Locate the cell with the specified text and output its [x, y] center coordinate. 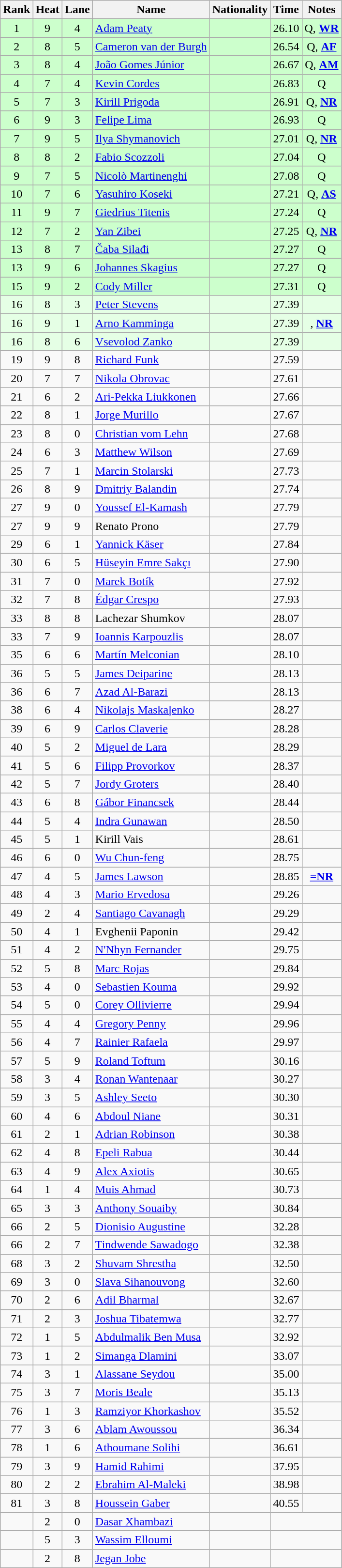
Corey Ollivierre [151, 1005]
27.74 [286, 489]
30 [16, 563]
Heat [47, 10]
Filipp Provorkov [151, 765]
50 [16, 931]
Vsevolod Zanko [151, 342]
Joshua Tibatemwa [151, 1319]
Nationality [240, 10]
Athoumane Solihi [151, 1448]
Ashley Seeto [151, 1097]
44 [16, 821]
Adil Bharmal [151, 1300]
36.61 [286, 1448]
Johannes Skagius [151, 268]
Alex Axiotis [151, 1171]
Moris Beale [151, 1392]
Christian vom Lehn [151, 434]
23 [16, 434]
Houssein Gaber [151, 1503]
Yannick Käser [151, 544]
Miguel de Lara [151, 747]
Cody Miller [151, 286]
27.68 [286, 434]
28.29 [286, 747]
Matthew Wilson [151, 452]
Rainier Rafaela [151, 1042]
27.08 [286, 175]
28.61 [286, 839]
Lane [77, 10]
27.25 [286, 231]
Name [151, 10]
Marcin Stolarski [151, 470]
65 [16, 1208]
77 [16, 1429]
Jordy Groters [151, 784]
Notes [322, 10]
20 [16, 378]
Hüseyin Emre Sakçı [151, 563]
38 [16, 710]
32 [16, 600]
30.30 [286, 1097]
Fabio Scozzoli [151, 157]
27.59 [286, 360]
35.52 [286, 1411]
25 [16, 470]
21 [16, 397]
32.50 [286, 1263]
78 [16, 1448]
Sebastien Kouma [151, 987]
81 [16, 1503]
=NR [322, 876]
75 [16, 1392]
Marc Rojas [151, 968]
Carlos Claverie [151, 729]
Simanga Dlamini [151, 1355]
Jegan Jobe [151, 1558]
26.54 [286, 47]
Santiago Cavanagh [151, 913]
Dionisio Augustine [151, 1226]
29.97 [286, 1042]
15 [16, 286]
57 [16, 1060]
29.42 [286, 931]
27.01 [286, 139]
73 [16, 1355]
Cameron van der Burgh [151, 47]
38.98 [286, 1485]
Jorge Murillo [151, 415]
27.61 [286, 378]
32.92 [286, 1337]
28.37 [286, 765]
46 [16, 858]
Wassim Elloumi [151, 1540]
Yan Zibei [151, 231]
Q, AM [322, 65]
Azad Al-Barazi [151, 692]
Martín Melconian [151, 655]
68 [16, 1263]
Muis Ahmad [151, 1190]
30.65 [286, 1171]
28.27 [286, 710]
40 [16, 747]
42 [16, 784]
Lachezar Shumkov [151, 618]
Richard Funk [151, 360]
35.00 [286, 1374]
Ilya Shymanovich [151, 139]
55 [16, 1024]
Alassane Seydou [151, 1374]
Nicolò Martinenghi [151, 175]
Felipe Lima [151, 120]
62 [16, 1153]
Ramziyor Khorkashov [151, 1411]
Marek Botík [151, 581]
27.66 [286, 397]
Renato Prono [151, 526]
29.26 [286, 895]
29.94 [286, 1005]
22 [16, 415]
32.38 [286, 1245]
Kirill Vais [151, 839]
30.31 [286, 1116]
Roland Toftum [151, 1060]
James Lawson [151, 876]
27.93 [286, 600]
Édgar Crespo [151, 600]
58 [16, 1079]
Adrian Robinson [151, 1134]
47 [16, 876]
41 [16, 765]
26.93 [286, 120]
Rank [16, 10]
Dasar Xhambazi [151, 1521]
27.73 [286, 470]
64 [16, 1190]
26 [16, 489]
Arno Kamminga [151, 323]
30.27 [286, 1079]
59 [16, 1097]
Peter Stevens [151, 305]
26.83 [286, 83]
28.10 [286, 655]
30.16 [286, 1060]
37.95 [286, 1466]
31 [16, 581]
Youssef El-Kamash [151, 507]
29.75 [286, 950]
Slava Sihanouvong [151, 1282]
Q, WR [322, 28]
35 [16, 655]
43 [16, 802]
69 [16, 1282]
Q, AS [322, 194]
Shuvam Shrestha [151, 1263]
Čaba Silađi [151, 249]
76 [16, 1411]
29.29 [286, 913]
39 [16, 729]
Nikolajs Maskaļenko [151, 710]
24 [16, 452]
28.75 [286, 858]
30.38 [286, 1134]
27.84 [286, 544]
56 [16, 1042]
Time [286, 10]
51 [16, 950]
30.84 [286, 1208]
29.92 [286, 987]
, NR [322, 323]
49 [16, 913]
Ioannis Karpouzlis [151, 637]
80 [16, 1485]
27.21 [286, 194]
70 [16, 1300]
61 [16, 1134]
40.55 [286, 1503]
30.73 [286, 1190]
Abdoul Niane [151, 1116]
32.60 [286, 1282]
10 [16, 194]
54 [16, 1005]
26.91 [286, 102]
32.77 [286, 1319]
Abdulmalik Ben Musa [151, 1337]
Kirill Prigoda [151, 102]
N'Nhyn Fernander [151, 950]
32.28 [286, 1226]
45 [16, 839]
35.13 [286, 1392]
28.44 [286, 802]
Hamid Rahimi [151, 1466]
Indra Gunawan [151, 821]
Giedrius Titenis [151, 212]
Ablam Awoussou [151, 1429]
74 [16, 1374]
29 [16, 544]
28.50 [286, 821]
Gábor Financsek [151, 802]
72 [16, 1337]
28.28 [286, 729]
26.67 [286, 65]
30.44 [286, 1153]
48 [16, 895]
12 [16, 231]
Anthony Souaiby [151, 1208]
Tindwende Sawadogo [151, 1245]
27.69 [286, 452]
Ronan Wantenaar [151, 1079]
27.90 [286, 563]
Ebrahim Al-Maleki [151, 1485]
79 [16, 1466]
27.92 [286, 581]
Wu Chun-feng [151, 858]
Gregory Penny [151, 1024]
Dmitriy Balandin [151, 489]
Q, AF [322, 47]
29.84 [286, 968]
11 [16, 212]
32.67 [286, 1300]
James Deiparine [151, 673]
Ari-Pekka Liukkonen [151, 397]
Yasuhiro Koseki [151, 194]
53 [16, 987]
Mario Ervedosa [151, 895]
52 [16, 968]
27.67 [286, 415]
Evghenii Paponin [151, 931]
33.07 [286, 1355]
29.96 [286, 1024]
Kevin Cordes [151, 83]
28.85 [286, 876]
26.10 [286, 28]
63 [16, 1171]
27.24 [286, 212]
19 [16, 360]
João Gomes Júnior [151, 65]
27.31 [286, 286]
36.34 [286, 1429]
Adam Peaty [151, 28]
27.04 [286, 157]
Nikola Obrovac [151, 378]
28.40 [286, 784]
71 [16, 1319]
Epeli Rabua [151, 1153]
60 [16, 1116]
